Provide the (X, Y) coordinate of the cell's center where the given text is located.  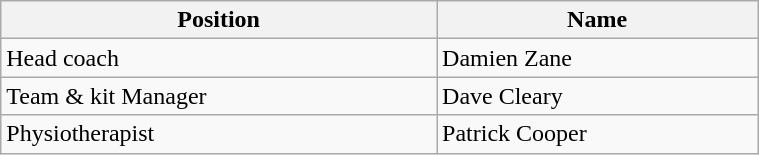
Head coach (219, 58)
Damien Zane (598, 58)
Physiotherapist (219, 134)
Dave Cleary (598, 96)
Patrick Cooper (598, 134)
Name (598, 20)
Position (219, 20)
Team & kit Manager (219, 96)
